Determine the [X, Y] coordinate at the center of the cell enclosing the given text.  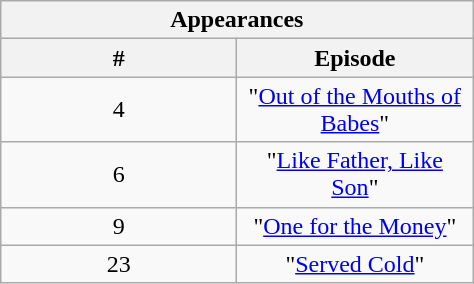
"Out of the Mouths of Babes" [355, 110]
# [119, 58]
9 [119, 226]
6 [119, 174]
"Served Cold" [355, 264]
Episode [355, 58]
4 [119, 110]
"Like Father, Like Son" [355, 174]
23 [119, 264]
Appearances [237, 20]
"One for the Money" [355, 226]
